Determine the [x, y] coordinate at the center of the cell enclosing the given text.  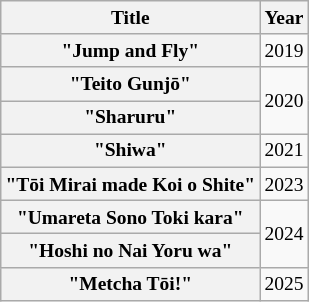
Year [284, 18]
"Sharuru" [130, 118]
2021 [284, 150]
2025 [284, 284]
"Metcha Tōi!" [130, 284]
2020 [284, 100]
2024 [284, 234]
"Jump and Fly" [130, 50]
Title [130, 18]
"Shiwa" [130, 150]
"Hoshi no Nai Yoru wa" [130, 250]
"Teito Gunjō" [130, 84]
"Umareta Sono Toki kara" [130, 216]
"Tōi Mirai made Koi o Shite" [130, 184]
2019 [284, 50]
2023 [284, 184]
